Output the [x, y] coordinate of the center of the cell containing the given text.  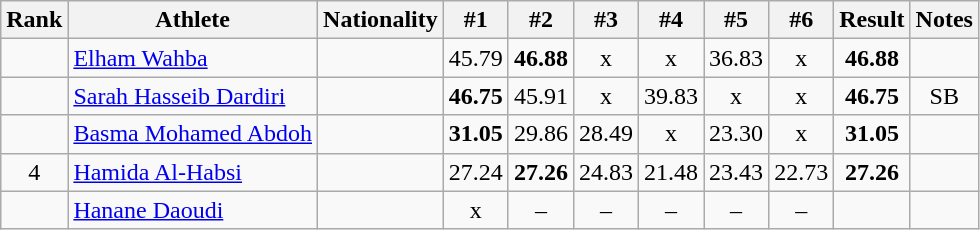
36.83 [736, 58]
27.24 [476, 172]
45.91 [540, 96]
39.83 [670, 96]
24.83 [606, 172]
SB [944, 96]
Elham Wahba [193, 58]
#4 [670, 20]
23.43 [736, 172]
#3 [606, 20]
#1 [476, 20]
Result [872, 20]
4 [34, 172]
Sarah Hasseib Dardiri [193, 96]
#5 [736, 20]
22.73 [802, 172]
Athlete [193, 20]
45.79 [476, 58]
#2 [540, 20]
#6 [802, 20]
29.86 [540, 134]
Nationality [381, 20]
28.49 [606, 134]
Hanane Daoudi [193, 210]
Notes [944, 20]
Basma Mohamed Abdoh [193, 134]
21.48 [670, 172]
Rank [34, 20]
Hamida Al-Habsi [193, 172]
23.30 [736, 134]
